Determine the [X, Y] coordinate at the center of the cell enclosing the given text.  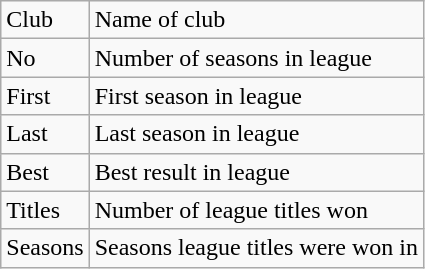
Seasons league titles were won in [256, 248]
Best result in league [256, 172]
No [45, 58]
Name of club [256, 20]
Last season in league [256, 134]
Number of seasons in league [256, 58]
First season in league [256, 96]
Number of league titles won [256, 210]
Best [45, 172]
Last [45, 134]
First [45, 96]
Club [45, 20]
Titles [45, 210]
Seasons [45, 248]
